Output the (x, y) coordinate of the center of the cell containing the given text.  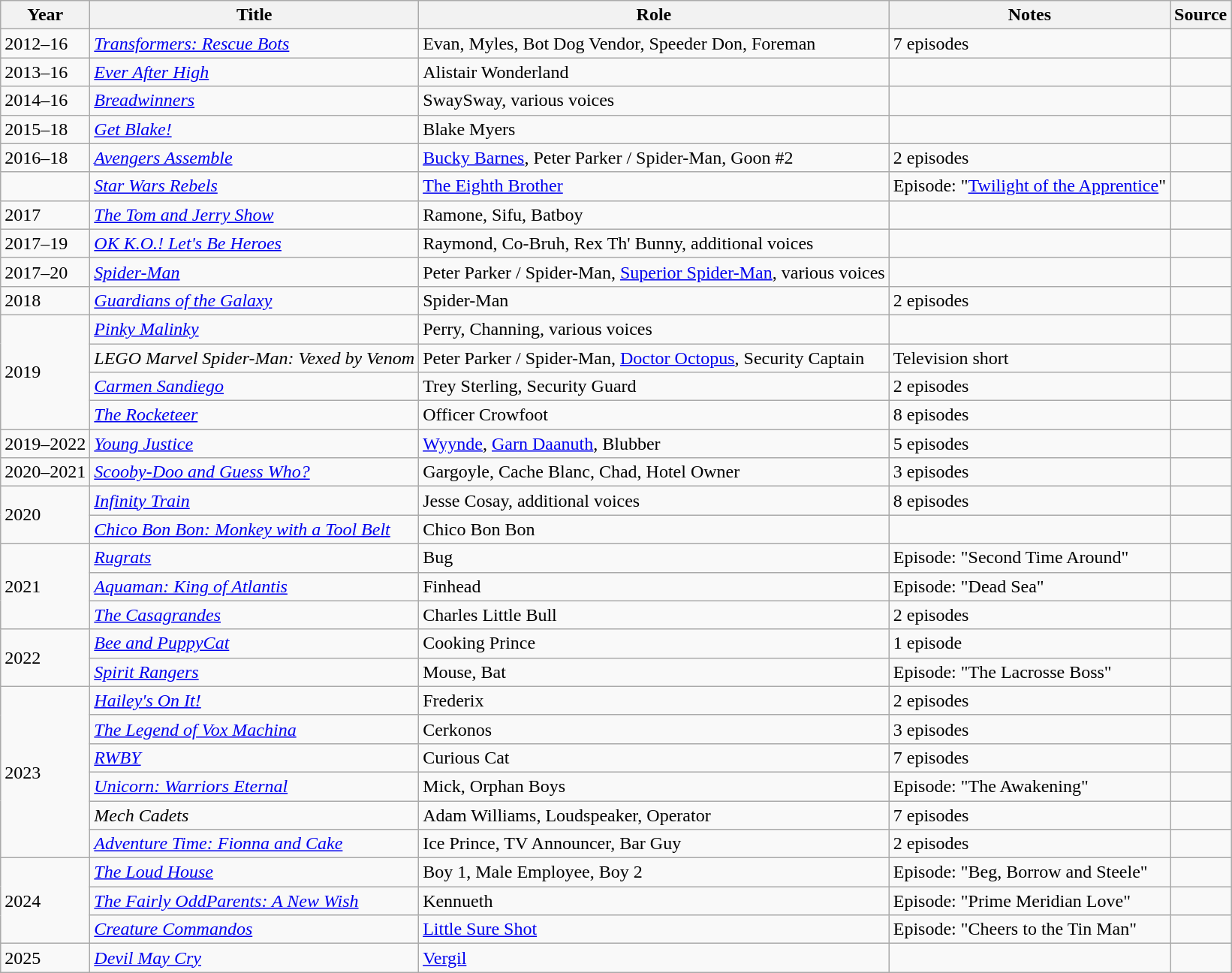
Episode: "Beg, Borrow and Steele" (1029, 872)
Avengers Assemble (255, 158)
Infinity Train (255, 501)
Young Justice (255, 444)
2015–18 (45, 129)
2022 (45, 658)
2023 (45, 772)
Chico Bon Bon (655, 529)
Mick, Orphan Boys (655, 786)
Adam Williams, Loudspeaker, Operator (655, 815)
Frederix (655, 700)
Hailey's On It! (255, 700)
SwaySway, various voices (655, 101)
Evan, Myles, Bot Dog Vendor, Speeder Don, Foreman (655, 44)
Ice Prince, TV Announcer, Bar Guy (655, 844)
The Casagrandes (255, 615)
Notes (1029, 15)
Spirit Rangers (255, 672)
2017–20 (45, 272)
Alistair Wonderland (655, 72)
Charles Little Bull (655, 615)
2019 (45, 372)
Adventure Time: Fionna and Cake (255, 844)
Jesse Cosay, additional voices (655, 501)
2017 (45, 215)
Gargoyle, Cache Blanc, Chad, Hotel Owner (655, 472)
Vergil (655, 958)
Creature Commandos (255, 929)
The Rocketeer (255, 415)
RWBY (255, 758)
Mech Cadets (255, 815)
Pinky Malinky (255, 329)
2020–2021 (45, 472)
The Tom and Jerry Show (255, 215)
Year (45, 15)
2021 (45, 586)
Peter Parker / Spider-Man, Superior Spider-Man, various voices (655, 272)
OK K.O.! Let's Be Heroes (255, 243)
Finhead (655, 586)
Episode: "Twilight of the Apprentice" (1029, 186)
1 episode (1029, 643)
Episode: "The Lacrosse Boss" (1029, 672)
2016–18 (45, 158)
Bug (655, 558)
2024 (45, 901)
Ramone, Sifu, Batboy (655, 215)
Bucky Barnes, Peter Parker / Spider-Man, Goon #2 (655, 158)
Rugrats (255, 558)
Get Blake! (255, 129)
The Eighth Brother (655, 186)
5 episodes (1029, 444)
Peter Parker / Spider-Man, Doctor Octopus, Security Captain (655, 358)
Guardians of the Galaxy (255, 300)
Officer Crowfoot (655, 415)
Little Sure Shot (655, 929)
Devil May Cry (255, 958)
Perry, Channing, various voices (655, 329)
Aquaman: King of Atlantis (255, 586)
Source (1200, 15)
The Loud House (255, 872)
Episode: "Dead Sea" (1029, 586)
Cerkonos (655, 729)
2012–16 (45, 44)
Curious Cat (655, 758)
Title (255, 15)
Trey Sterling, Security Guard (655, 387)
Transformers: Rescue Bots (255, 44)
Blake Myers (655, 129)
Kennueth (655, 901)
LEGO Marvel Spider-Man: Vexed by Venom (255, 358)
Episode: "Prime Meridian Love" (1029, 901)
Role (655, 15)
Mouse, Bat (655, 672)
Breadwinners (255, 101)
2014–16 (45, 101)
Episode: "The Awakening" (1029, 786)
2018 (45, 300)
Wyynde, Garn Daanuth, Blubber (655, 444)
The Fairly OddParents: A New Wish (255, 901)
Bee and PuppyCat (255, 643)
Cooking Prince (655, 643)
Carmen Sandiego (255, 387)
Episode: "Second Time Around" (1029, 558)
Raymond, Co-Bruh, Rex Th' Bunny, additional voices (655, 243)
Television short (1029, 358)
Star Wars Rebels (255, 186)
Scooby-Doo and Guess Who? (255, 472)
Chico Bon Bon: Monkey with a Tool Belt (255, 529)
Ever After High (255, 72)
2025 (45, 958)
Unicorn: Warriors Eternal (255, 786)
Boy 1, Male Employee, Boy 2 (655, 872)
The Legend of Vox Machina (255, 729)
Episode: "Cheers to the Tin Man" (1029, 929)
2013–16 (45, 72)
2017–19 (45, 243)
2020 (45, 515)
2019–2022 (45, 444)
